Determine the [x, y] coordinate at the center of the cell enclosing the given text.  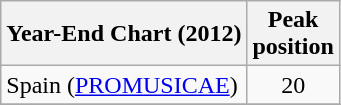
Peakposition [293, 34]
Year-End Chart (2012) [124, 34]
Spain (PROMUSICAE) [124, 85]
20 [293, 85]
